Provide the (x, y) coordinate of the cell's center where the given text is located.  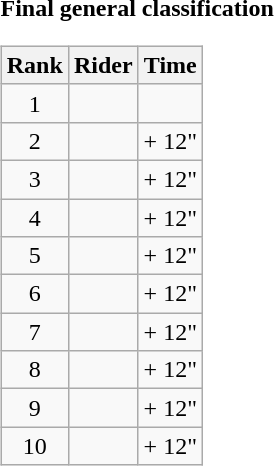
Rider (103, 65)
10 (34, 446)
1 (34, 103)
2 (34, 141)
6 (34, 294)
Rank (34, 65)
Time (170, 65)
3 (34, 179)
4 (34, 217)
5 (34, 256)
9 (34, 408)
8 (34, 370)
7 (34, 332)
